Provide the (x, y) coordinate of the cell's center where the given text is located.  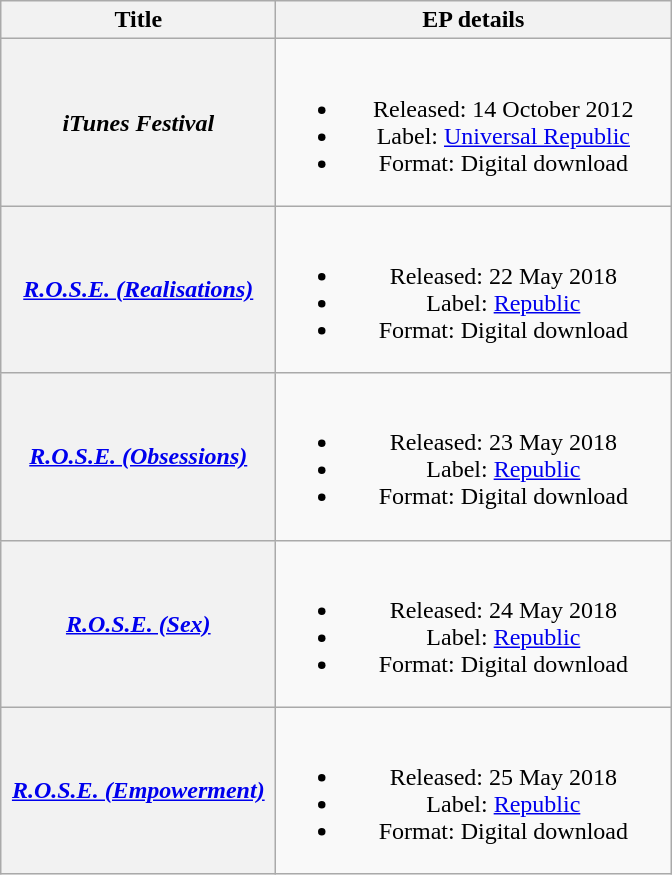
Released: 23 May 2018Label: RepublicFormat: Digital download (474, 456)
R.O.S.E. (Realisations) (138, 290)
Released: 14 October 2012Label: Universal RepublicFormat: Digital download (474, 122)
Released: 24 May 2018Label: RepublicFormat: Digital download (474, 624)
R.O.S.E. (Obsessions) (138, 456)
EP details (474, 20)
Released: 22 May 2018Label: RepublicFormat: Digital download (474, 290)
iTunes Festival (138, 122)
Released: 25 May 2018Label: RepublicFormat: Digital download (474, 790)
R.O.S.E. (Sex) (138, 624)
Title (138, 20)
R.O.S.E. (Empowerment) (138, 790)
